Extract the [x, y] coordinate from the center of the cell holding the provided text.  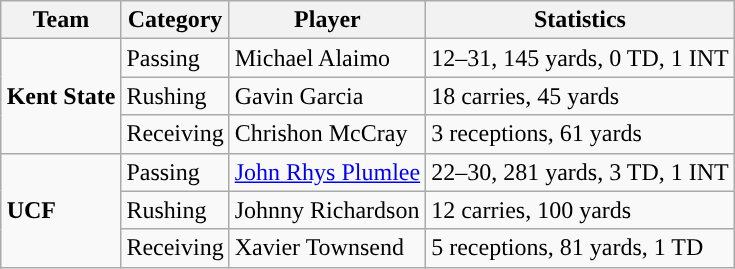
Chrishon McCray [327, 134]
12 carries, 100 yards [580, 210]
John Rhys Plumlee [327, 172]
12–31, 145 yards, 0 TD, 1 INT [580, 58]
Statistics [580, 20]
Player [327, 20]
Gavin Garcia [327, 96]
Xavier Townsend [327, 248]
22–30, 281 yards, 3 TD, 1 INT [580, 172]
UCF [61, 210]
18 carries, 45 yards [580, 96]
Team [61, 20]
3 receptions, 61 yards [580, 134]
Category [175, 20]
Johnny Richardson [327, 210]
Michael Alaimo [327, 58]
5 receptions, 81 yards, 1 TD [580, 248]
Kent State [61, 96]
